Identify which cell holds the provided text, then report its [x, y] central coordinate. 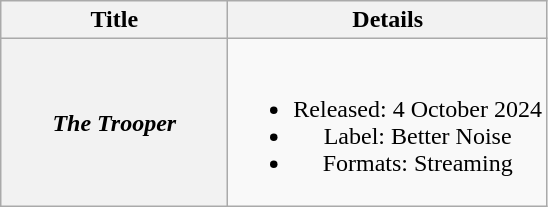
The Trooper [114, 122]
Title [114, 20]
Released: 4 October 2024Label: Better NoiseFormats: Streaming [388, 122]
Details [388, 20]
